Scan for the cell matching the given text and deliver its (x, y) coordinate at center. 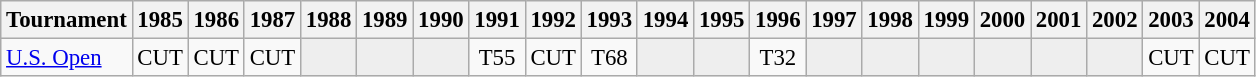
2002 (1115, 20)
T68 (609, 58)
1998 (890, 20)
1988 (328, 20)
1989 (385, 20)
1992 (553, 20)
Tournament (66, 20)
1995 (722, 20)
2001 (1059, 20)
1990 (441, 20)
2000 (1002, 20)
1987 (272, 20)
1994 (665, 20)
1993 (609, 20)
1986 (216, 20)
1985 (160, 20)
U.S. Open (66, 58)
T55 (497, 58)
1991 (497, 20)
1999 (946, 20)
2004 (1227, 20)
1997 (834, 20)
T32 (778, 58)
2003 (1171, 20)
1996 (778, 20)
